Scan for the cell matching the given text and deliver its (x, y) coordinate at center. 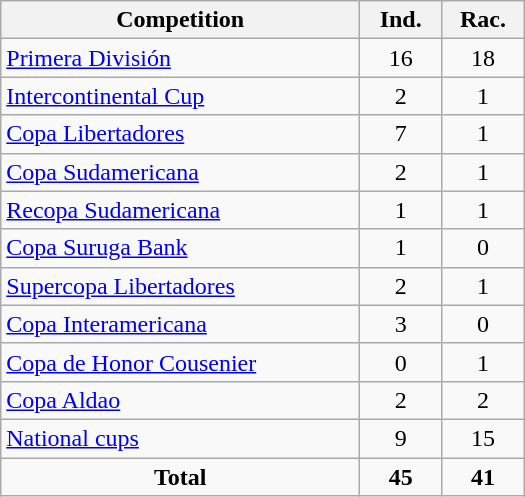
Copa Interamericana (180, 324)
41 (484, 477)
15 (484, 438)
16 (401, 58)
Primera División (180, 58)
3 (401, 324)
Copa Aldao (180, 400)
Recopa Sudamericana (180, 210)
Competition (180, 20)
18 (484, 58)
Total (180, 477)
Copa de Honor Cousenier (180, 362)
Rac. (484, 20)
Copa Suruga Bank (180, 248)
Copa Libertadores (180, 134)
Intercontinental Cup (180, 96)
45 (401, 477)
Ind. (401, 20)
7 (401, 134)
National cups (180, 438)
9 (401, 438)
Supercopa Libertadores (180, 286)
Copa Sudamericana (180, 172)
